Pinpoint the cell where the given text exists, returning its (x, y) midpoint coordinate. 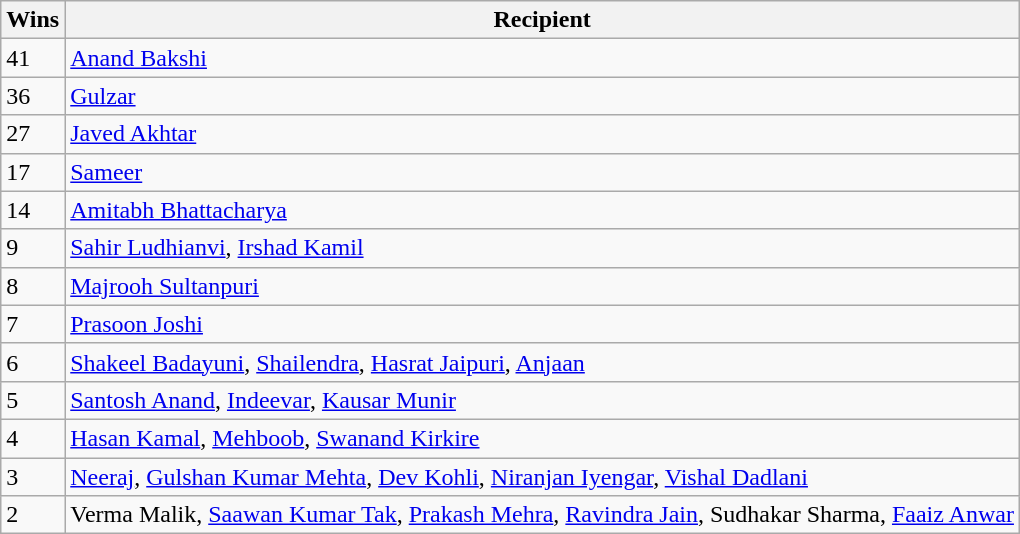
41 (33, 58)
2 (33, 515)
36 (33, 96)
Hasan Kamal, Mehboob, Swanand Kirkire (542, 438)
Shakeel Badayuni, Shailendra, Hasrat Jaipuri, Anjaan (542, 362)
27 (33, 134)
Prasoon Joshi (542, 324)
Santosh Anand, Indeevar, Kausar Munir (542, 400)
9 (33, 248)
17 (33, 172)
6 (33, 362)
5 (33, 400)
Majrooh Sultanpuri (542, 286)
Gulzar (542, 96)
Sahir Ludhianvi, Irshad Kamil (542, 248)
8 (33, 286)
3 (33, 477)
Verma Malik, Saawan Kumar Tak, Prakash Mehra, Ravindra Jain, Sudhakar Sharma, Faaiz Anwar (542, 515)
Amitabh Bhattacharya (542, 210)
14 (33, 210)
4 (33, 438)
Sameer (542, 172)
Javed Akhtar (542, 134)
Wins (33, 20)
Neeraj, Gulshan Kumar Mehta, Dev Kohli, Niranjan Iyengar, Vishal Dadlani (542, 477)
Anand Bakshi (542, 58)
Recipient (542, 20)
7 (33, 324)
